Search for the cell housing the specified text and yield its [X, Y] center coordinate. 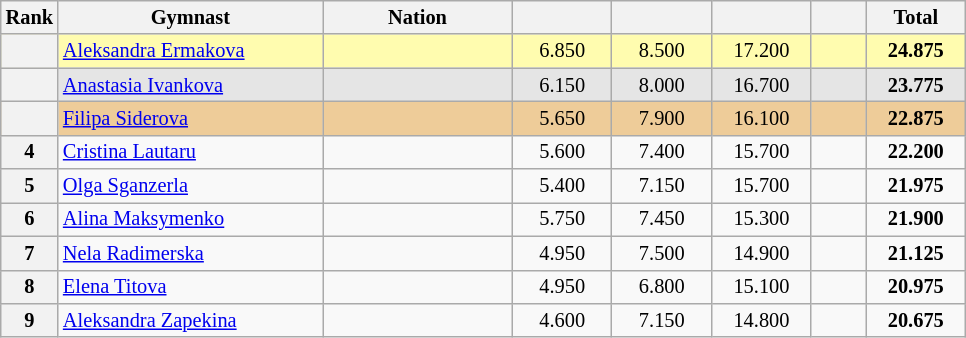
5 [30, 186]
Nela Radimerska [190, 253]
Filipa Siderova [190, 118]
Anastasia Ivankova [190, 85]
23.775 [916, 85]
21.900 [916, 219]
Cristina Lautaru [190, 152]
5.400 [562, 186]
20.975 [916, 287]
8.500 [662, 51]
22.875 [916, 118]
Olga Sganzerla [190, 186]
Aleksandra Ermakova [190, 51]
15.100 [762, 287]
5.600 [562, 152]
Rank [30, 17]
14.900 [762, 253]
15.300 [762, 219]
5.650 [562, 118]
6.800 [662, 287]
7.450 [662, 219]
7 [30, 253]
20.675 [916, 320]
Aleksandra Zapekina [190, 320]
6.850 [562, 51]
7.400 [662, 152]
9 [30, 320]
17.200 [762, 51]
8 [30, 287]
4 [30, 152]
6.150 [562, 85]
7.500 [662, 253]
24.875 [916, 51]
Gymnast [190, 17]
4.600 [562, 320]
21.975 [916, 186]
Alina Maksymenko [190, 219]
Elena Titova [190, 287]
5.750 [562, 219]
6 [30, 219]
16.100 [762, 118]
22.200 [916, 152]
14.800 [762, 320]
16.700 [762, 85]
Nation [418, 17]
21.125 [916, 253]
Total [916, 17]
8.000 [662, 85]
7.900 [662, 118]
